Detect which cell encompasses the target text, then output its [X, Y] center coordinate. 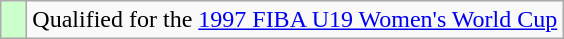
Qualified for the 1997 FIBA U19 Women's World Cup [295, 20]
